Locate the cell with the specified text and output its (x, y) center coordinate. 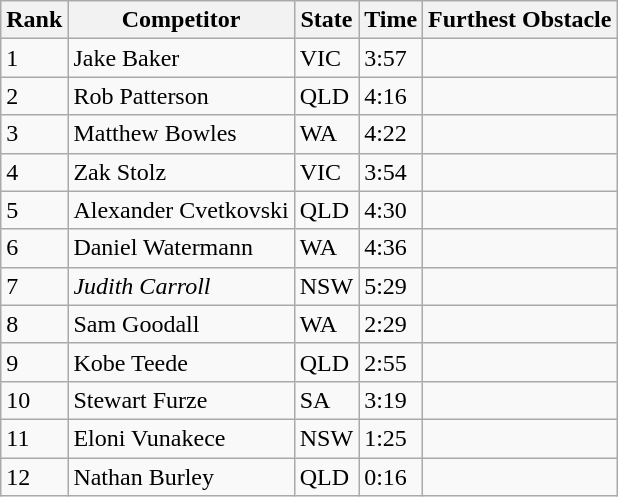
Time (391, 20)
Rank (34, 20)
Kobe Teede (181, 362)
SA (326, 400)
9 (34, 362)
Furthest Obstacle (520, 20)
10 (34, 400)
5 (34, 210)
Zak Stolz (181, 172)
Rob Patterson (181, 96)
Stewart Furze (181, 400)
2 (34, 96)
Eloni Vunakece (181, 438)
8 (34, 324)
2:29 (391, 324)
6 (34, 248)
Daniel Watermann (181, 248)
Matthew Bowles (181, 134)
12 (34, 477)
4:22 (391, 134)
Judith Carroll (181, 286)
Nathan Burley (181, 477)
1:25 (391, 438)
Alexander Cvetkovski (181, 210)
4:36 (391, 248)
1 (34, 58)
3:54 (391, 172)
4:30 (391, 210)
4 (34, 172)
5:29 (391, 286)
Sam Goodall (181, 324)
11 (34, 438)
Competitor (181, 20)
4:16 (391, 96)
3:57 (391, 58)
Jake Baker (181, 58)
State (326, 20)
7 (34, 286)
2:55 (391, 362)
3 (34, 134)
0:16 (391, 477)
3:19 (391, 400)
